Return the [X, Y] coordinate for the center point of the cell that contains the specified text.  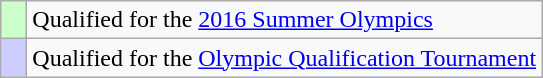
Qualified for the 2016 Summer Olympics [284, 20]
Qualified for the Olympic Qualification Tournament [284, 58]
